Return (x, y) of the center of cell containing provided text 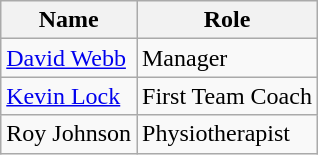
David Webb (69, 58)
Kevin Lock (69, 96)
Roy Johnson (69, 134)
First Team Coach (226, 96)
Name (69, 20)
Manager (226, 58)
Role (226, 20)
Physiotherapist (226, 134)
